Capture the cell that displays the provided text and extract its (X, Y) central coordinate. 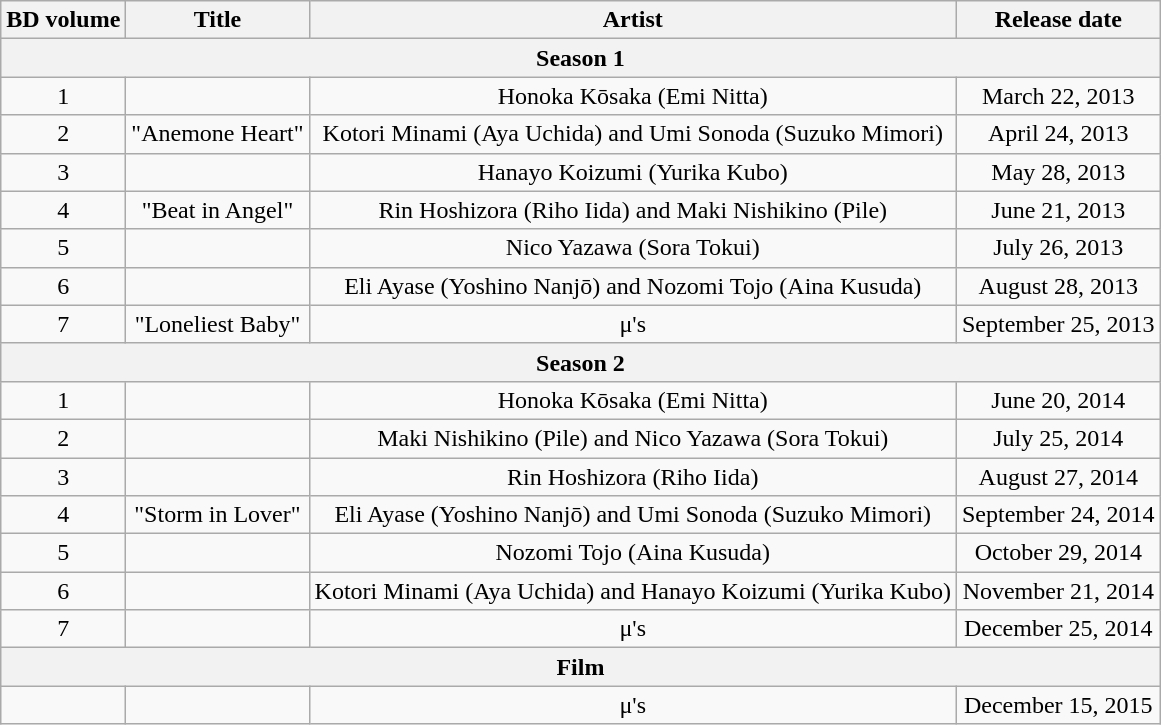
BD volume (64, 20)
December 15, 2015 (1058, 705)
June 21, 2013 (1058, 210)
May 28, 2013 (1058, 172)
Artist (632, 20)
Film (580, 667)
Eli Ayase (Yoshino Nanjō) and Nozomi Tojo (Aina Kusuda) (632, 286)
July 25, 2014 (1058, 438)
June 20, 2014 (1058, 400)
"Storm in Lover" (218, 515)
December 25, 2014 (1058, 629)
Season 1 (580, 58)
November 21, 2014 (1058, 591)
September 24, 2014 (1058, 515)
Nozomi Tojo (Aina Kusuda) (632, 553)
July 26, 2013 (1058, 248)
Kotori Minami (Aya Uchida) and Hanayo Koizumi (Yurika Kubo) (632, 591)
Title (218, 20)
March 22, 2013 (1058, 96)
April 24, 2013 (1058, 134)
August 28, 2013 (1058, 286)
August 27, 2014 (1058, 477)
Release date (1058, 20)
"Beat in Angel" (218, 210)
Kotori Minami (Aya Uchida) and Umi Sonoda (Suzuko Mimori) (632, 134)
Rin Hoshizora (Riho Iida) and Maki Nishikino (Pile) (632, 210)
September 25, 2013 (1058, 324)
Eli Ayase (Yoshino Nanjō) and Umi Sonoda (Suzuko Mimori) (632, 515)
Rin Hoshizora (Riho Iida) (632, 477)
Hanayo Koizumi (Yurika Kubo) (632, 172)
Nico Yazawa (Sora Tokui) (632, 248)
"Loneliest Baby" (218, 324)
Season 2 (580, 362)
October 29, 2014 (1058, 553)
"Anemone Heart" (218, 134)
Maki Nishikino (Pile) and Nico Yazawa (Sora Tokui) (632, 438)
